Search for the cell housing the specified text and yield its (X, Y) center coordinate. 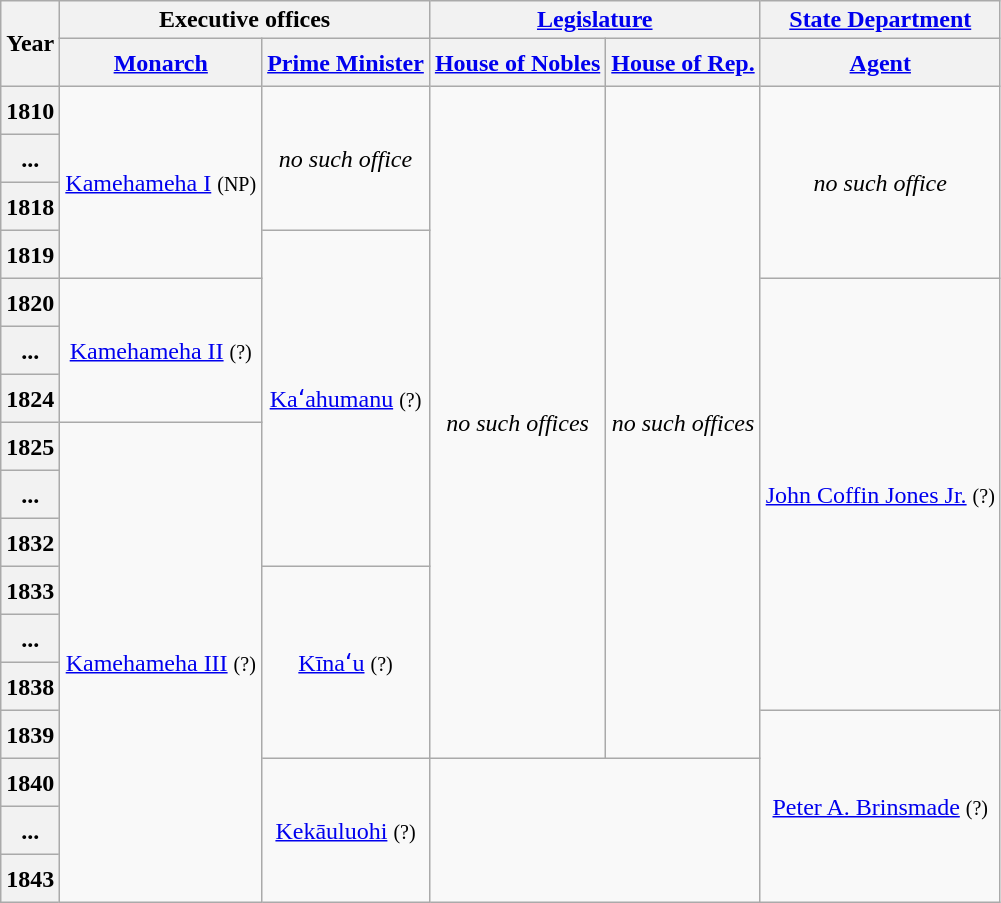
Kamehameha III (?) (161, 663)
Kamehameha II (?) (161, 351)
Legislature (594, 20)
1839 (30, 735)
1832 (30, 543)
House of Nobles (517, 63)
Kekāuluohi (?) (346, 831)
Kamehameha I (NP) (161, 183)
Agent (880, 63)
1824 (30, 399)
Year (30, 44)
1819 (30, 255)
Monarch (161, 63)
1810 (30, 111)
Kaʻahumanu (?) (346, 399)
1820 (30, 303)
1825 (30, 447)
Executive offices (245, 20)
State Department (880, 20)
1838 (30, 687)
1818 (30, 207)
Kīnaʻu (?) (346, 663)
1840 (30, 783)
John Coffin Jones Jr. (?) (880, 495)
Peter A. Brinsmade (?) (880, 807)
1843 (30, 879)
1833 (30, 591)
Prime Minister (346, 63)
House of Rep. (683, 63)
